Extract the (x, y) coordinate from the center of the cell holding the provided text.  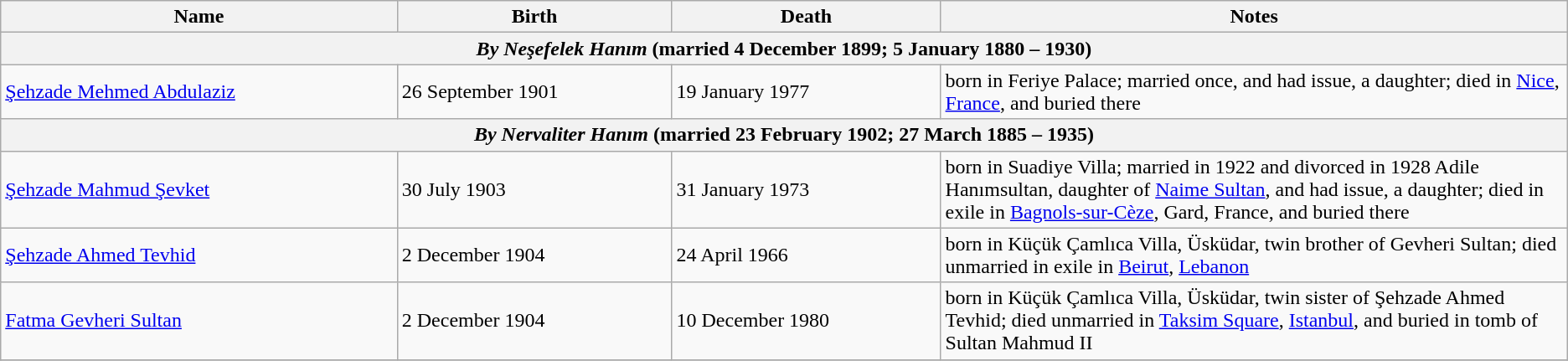
30 July 1903 (534, 189)
Şehzade Ahmed Tevhid (199, 255)
By Nervaliter Hanım (married 23 February 1902; 27 March 1885 – 1935) (784, 135)
Fatma Gevheri Sultan (199, 321)
Death (806, 17)
Birth (534, 17)
Name (199, 17)
Şehzade Mahmud Şevket (199, 189)
Şehzade Mehmed Abdulaziz (199, 92)
19 January 1977 (806, 92)
24 April 1966 (806, 255)
31 January 1973 (806, 189)
born in Küçük Çamlıca Villa, Üsküdar, twin brother of Gevheri Sultan; died unmarried in exile in Beirut, Lebanon (1254, 255)
By Neşefelek Hanım (married 4 December 1899; 5 January 1880 – 1930) (784, 49)
born in Feriye Palace; married once, and had issue, a daughter; died in Nice, France, and buried there (1254, 92)
10 December 1980 (806, 321)
Notes (1254, 17)
26 September 1901 (534, 92)
